Return (x, y) of the center of cell containing provided text 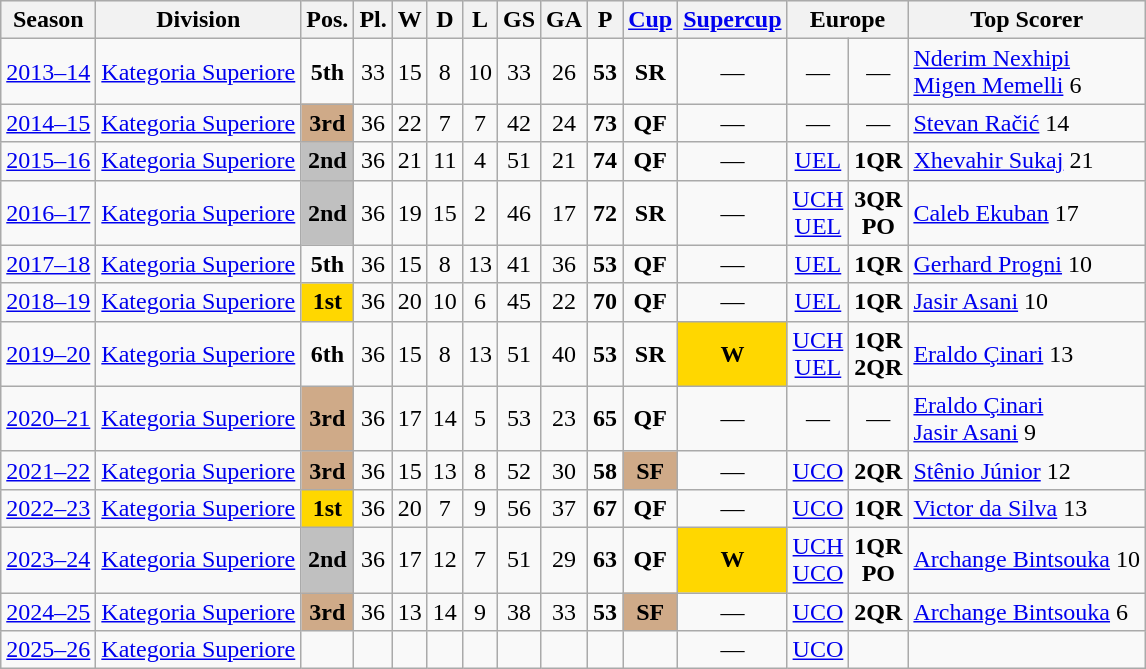
6 (480, 302)
2016–17 (48, 212)
Archange Bintsouka 10 (1027, 560)
30 (564, 470)
56 (518, 508)
Division (198, 20)
73 (606, 123)
GA (564, 20)
4 (480, 161)
Season (48, 20)
Pl. (373, 20)
6th (328, 354)
11 (444, 161)
Eraldo Çinari 13 (1027, 354)
52 (518, 470)
Cup (650, 20)
65 (606, 418)
Gerhard Progni 10 (1027, 264)
2025–26 (48, 650)
1QRPO (878, 560)
L (480, 20)
2023–24 (48, 560)
Europe (848, 20)
2017–18 (48, 264)
Eraldo Çinari Jasir Asani 9 (1027, 418)
5 (480, 418)
45 (518, 302)
67 (606, 508)
2019–20 (48, 354)
2015–16 (48, 161)
72 (606, 212)
41 (518, 264)
38 (518, 611)
Supercup (732, 20)
Pos. (328, 20)
Nderim Nexhipi Migen Memelli 6 (1027, 72)
Archange Bintsouka 6 (1027, 611)
3QR PO (878, 212)
2024–25 (48, 611)
19 (410, 212)
29 (564, 560)
40 (564, 354)
2014–15 (48, 123)
58 (606, 470)
Stevan Račić 14 (1027, 123)
23 (564, 418)
UCHUCO (818, 560)
12 (444, 560)
2 (480, 212)
D (444, 20)
42 (518, 123)
74 (606, 161)
P (606, 20)
Caleb Ekuban 17 (1027, 212)
2020–21 (48, 418)
Jasir Asani 10 (1027, 302)
24 (564, 123)
1QR2QR (878, 354)
70 (606, 302)
2022–23 (48, 508)
2018–19 (48, 302)
2013–14 (48, 72)
Top Scorer (1027, 20)
GS (518, 20)
2021–22 (48, 470)
Stênio Júnior 12 (1027, 470)
63 (606, 560)
37 (564, 508)
46 (518, 212)
Xhevahir Sukaj 21 (1027, 161)
26 (564, 72)
Victor da Silva 13 (1027, 508)
